From the cell containing the given text, extract its center point as (X, Y) coordinate. 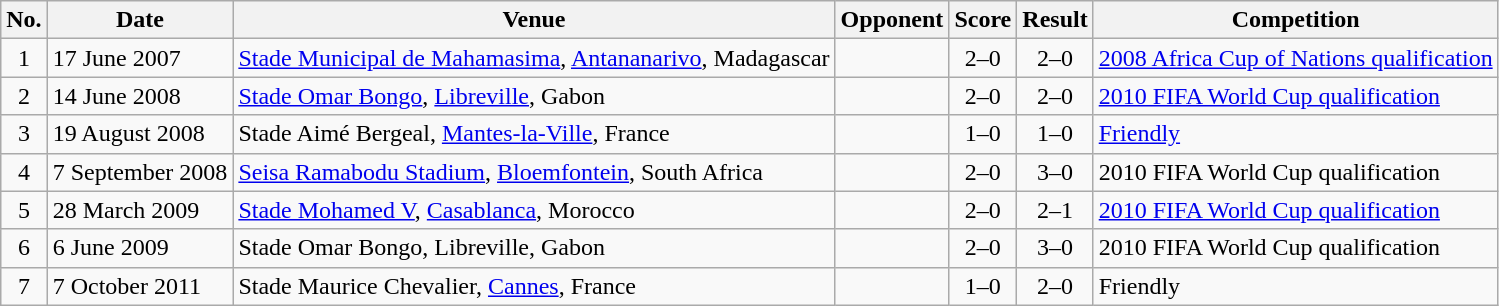
6 June 2009 (140, 248)
Date (140, 20)
7 October 2011 (140, 286)
7 September 2008 (140, 172)
19 August 2008 (140, 134)
3 (24, 134)
Stade Municipal de Mahamasima, Antananarivo, Madagascar (534, 58)
4 (24, 172)
28 March 2009 (140, 210)
2 (24, 96)
Stade Aimé Bergeal, Mantes-la-Ville, France (534, 134)
2–1 (1055, 210)
Result (1055, 20)
6 (24, 248)
17 June 2007 (140, 58)
5 (24, 210)
Competition (1296, 20)
Stade Maurice Chevalier, Cannes, France (534, 286)
Opponent (892, 20)
14 June 2008 (140, 96)
1 (24, 58)
7 (24, 286)
2008 Africa Cup of Nations qualification (1296, 58)
Venue (534, 20)
Stade Mohamed V, Casablanca, Morocco (534, 210)
Seisa Ramabodu Stadium, Bloemfontein, South Africa (534, 172)
No. (24, 20)
Score (983, 20)
